For the text-containing cell, return its midpoint in [x, y] coordinate format. 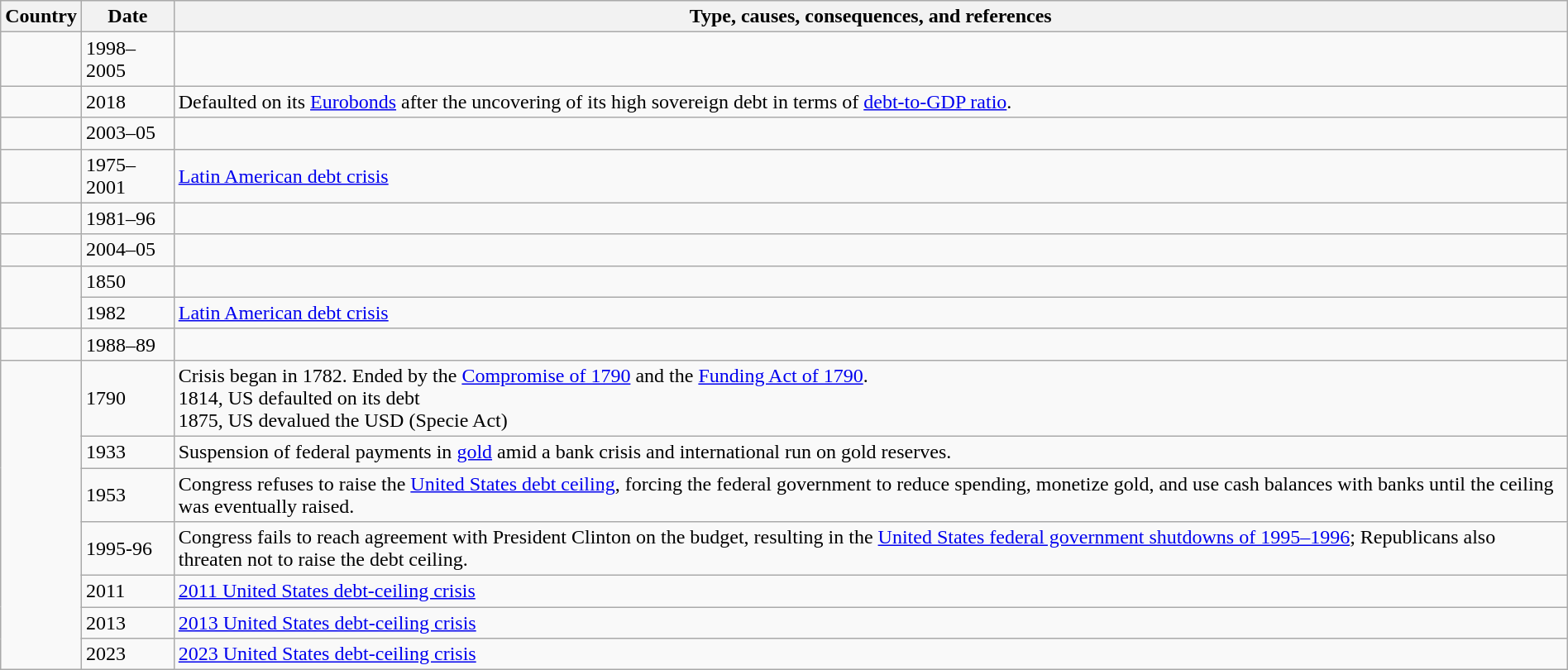
2011 United States debt-ceiling crisis [870, 591]
Defaulted on its Eurobonds after the uncovering of its high sovereign debt in terms of debt-to-GDP ratio. [870, 102]
1953 [127, 495]
Type, causes, consequences, and references [870, 17]
1790 [127, 398]
2003–05 [127, 133]
2023 United States debt-ceiling crisis [870, 654]
1975–2001 [127, 175]
1850 [127, 281]
1981–96 [127, 218]
Suspension of federal payments in gold amid a bank crisis and international run on gold reserves. [870, 452]
Country [41, 17]
Date [127, 17]
2004–05 [127, 250]
2011 [127, 591]
1982 [127, 313]
1995-96 [127, 549]
2013 United States debt-ceiling crisis [870, 623]
1988–89 [127, 344]
1998–2005 [127, 60]
2013 [127, 623]
2023 [127, 654]
2018 [127, 102]
1933 [127, 452]
